Determine the [x, y] coordinate at the center of the cell enclosing the given text.  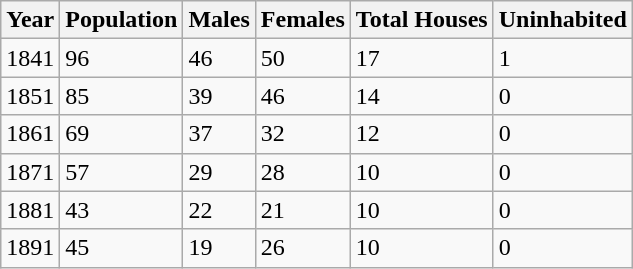
17 [422, 58]
1891 [30, 248]
69 [122, 134]
19 [219, 248]
1 [562, 58]
21 [302, 210]
Population [122, 20]
57 [122, 172]
1881 [30, 210]
1871 [30, 172]
Females [302, 20]
26 [302, 248]
50 [302, 58]
Uninhabited [562, 20]
Total Houses [422, 20]
32 [302, 134]
39 [219, 96]
29 [219, 172]
1841 [30, 58]
1851 [30, 96]
96 [122, 58]
Males [219, 20]
37 [219, 134]
45 [122, 248]
12 [422, 134]
14 [422, 96]
1861 [30, 134]
22 [219, 210]
43 [122, 210]
85 [122, 96]
Year [30, 20]
28 [302, 172]
